Pinpoint the cell where the given text exists, returning its (X, Y) midpoint coordinate. 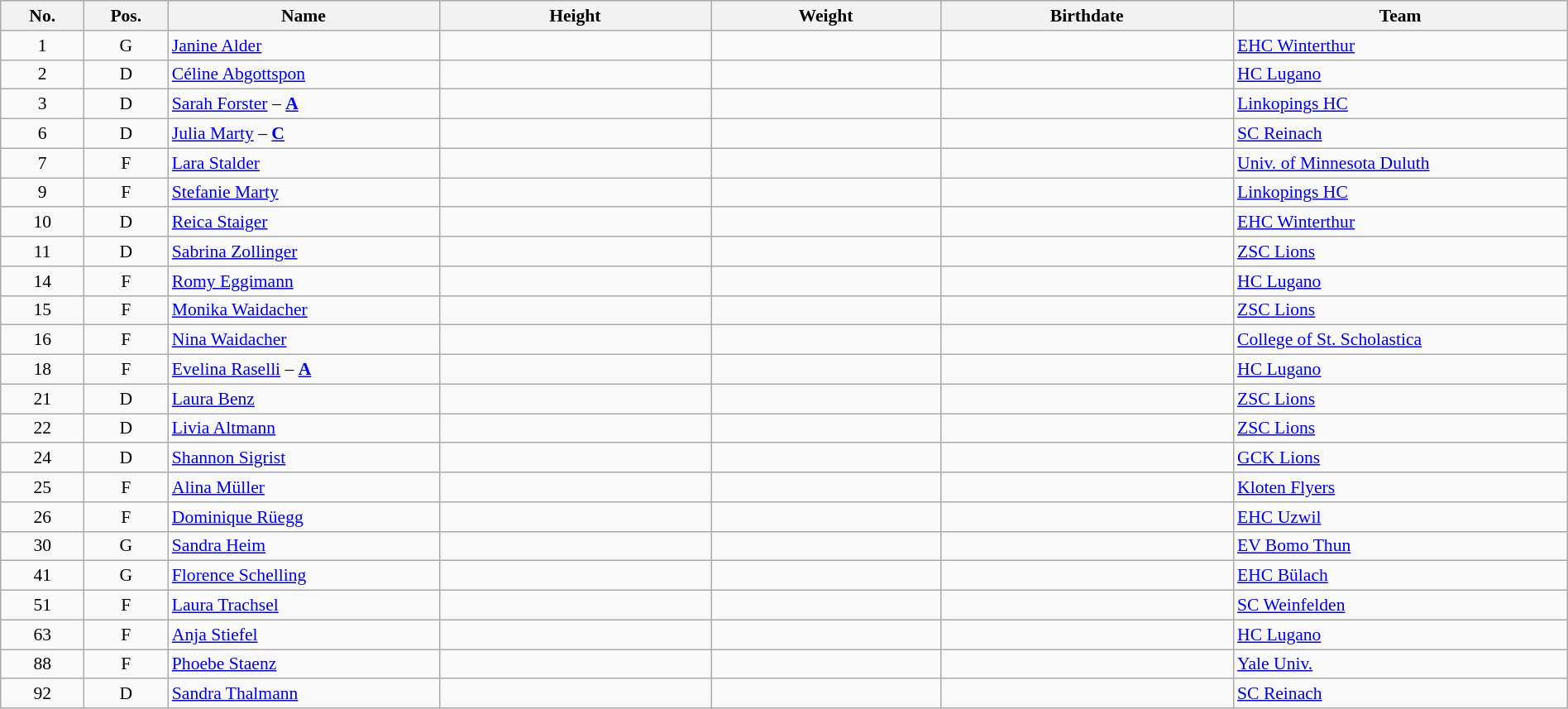
Sandra Heim (304, 546)
Lara Stalder (304, 163)
College of St. Scholastica (1400, 340)
Anja Stiefel (304, 635)
Romy Eggimann (304, 281)
Stefanie Marty (304, 193)
Univ. of Minnesota Duluth (1400, 163)
Name (304, 16)
No. (43, 16)
22 (43, 429)
Team (1400, 16)
18 (43, 370)
11 (43, 252)
3 (43, 104)
Livia Altmann (304, 429)
10 (43, 223)
14 (43, 281)
7 (43, 163)
1 (43, 46)
16 (43, 340)
Sandra Thalmann (304, 694)
Julia Marty – C (304, 134)
21 (43, 399)
24 (43, 458)
6 (43, 134)
Weight (826, 16)
26 (43, 517)
9 (43, 193)
Céline Abgottspon (304, 74)
Evelina Raselli – A (304, 370)
SC Weinfelden (1400, 606)
Florence Schelling (304, 576)
Alina Müller (304, 487)
63 (43, 635)
Reica Staiger (304, 223)
EHC Uzwil (1400, 517)
30 (43, 546)
92 (43, 694)
Birthdate (1087, 16)
Sabrina Zollinger (304, 252)
GCK Lions (1400, 458)
Laura Benz (304, 399)
Monika Waidacher (304, 310)
EV Bomo Thun (1400, 546)
Sarah Forster – A (304, 104)
Phoebe Staenz (304, 664)
25 (43, 487)
Laura Trachsel (304, 606)
Shannon Sigrist (304, 458)
Janine Alder (304, 46)
Height (575, 16)
Kloten Flyers (1400, 487)
88 (43, 664)
51 (43, 606)
15 (43, 310)
Nina Waidacher (304, 340)
Dominique Rüegg (304, 517)
41 (43, 576)
Yale Univ. (1400, 664)
Pos. (126, 16)
EHC Bülach (1400, 576)
2 (43, 74)
